Return [x, y] of the center of cell containing provided text 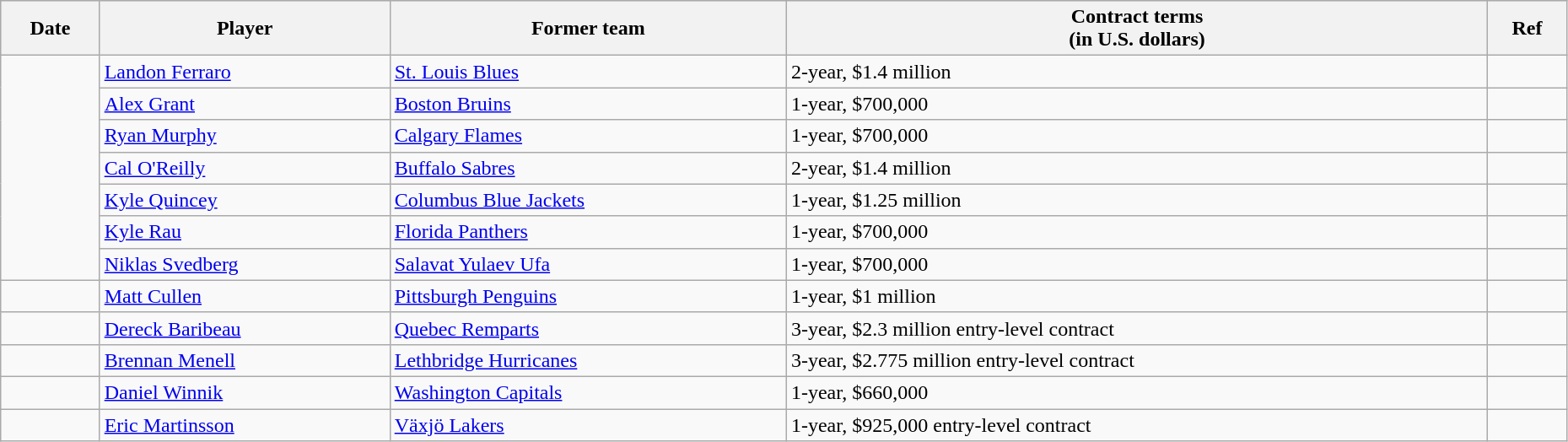
Alex Grant [245, 104]
Brennan Menell [245, 360]
1-year, $660,000 [1137, 392]
Boston Bruins [588, 104]
Cal O'Reilly [245, 168]
Buffalo Sabres [588, 168]
Ref [1528, 29]
3-year, $2.3 million entry-level contract [1137, 328]
Lethbridge Hurricanes [588, 360]
1-year, $1.25 million [1137, 200]
Matt Cullen [245, 296]
1-year, $1 million [1137, 296]
Washington Capitals [588, 392]
Dereck Baribeau [245, 328]
Landon Ferraro [245, 72]
Former team [588, 29]
Eric Martinsson [245, 424]
Calgary Flames [588, 136]
Kyle Rau [245, 232]
3-year, $2.775 million entry-level contract [1137, 360]
St. Louis Blues [588, 72]
Date [51, 29]
Växjö Lakers [588, 424]
1-year, $925,000 entry-level contract [1137, 424]
Columbus Blue Jackets [588, 200]
Niklas Svedberg [245, 264]
Salavat Yulaev Ufa [588, 264]
Quebec Remparts [588, 328]
Daniel Winnik [245, 392]
Florida Panthers [588, 232]
Contract terms(in U.S. dollars) [1137, 29]
Kyle Quincey [245, 200]
Player [245, 29]
Ryan Murphy [245, 136]
Pittsburgh Penguins [588, 296]
